Return (X, Y) of the center of cell containing provided text 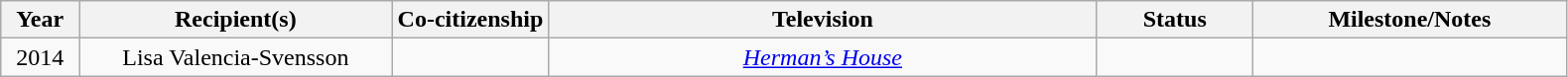
2014 (40, 57)
Status (1175, 20)
Television (823, 20)
Year (40, 20)
Herman’s House (823, 57)
Milestone/Notes (1409, 20)
Lisa Valencia-Svensson (236, 57)
Recipient(s) (236, 20)
Co-citizenship (470, 20)
